Determine the [x, y] coordinate at the center of the cell enclosing the given text.  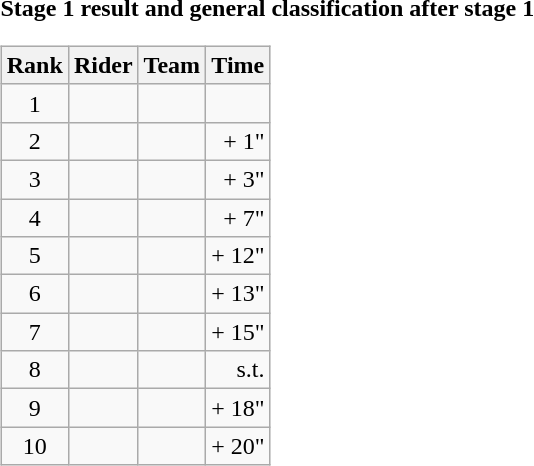
9 [34, 408]
+ 3" [238, 179]
+ 20" [238, 446]
1 [34, 103]
+ 1" [238, 141]
+ 12" [238, 256]
Team [172, 65]
Time [238, 65]
7 [34, 332]
+ 13" [238, 294]
8 [34, 370]
2 [34, 141]
5 [34, 256]
Rider [103, 65]
4 [34, 217]
3 [34, 179]
+ 15" [238, 332]
s.t. [238, 370]
Rank [34, 65]
10 [34, 446]
+ 7" [238, 217]
6 [34, 294]
+ 18" [238, 408]
